From the cell containing the given text, extract its center point as (X, Y) coordinate. 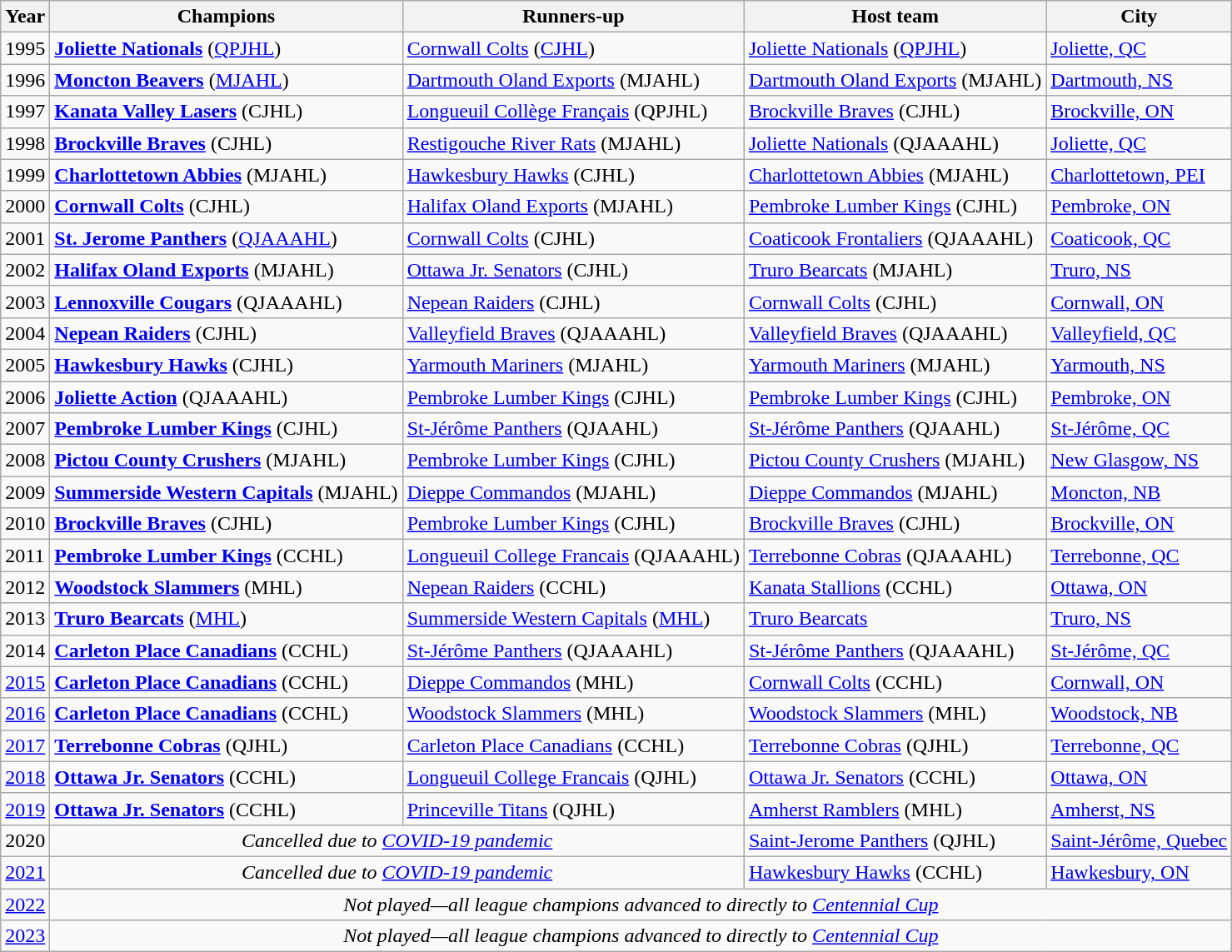
2002 (25, 270)
St. Jerome Panthers (QJAAAHL) (227, 238)
Cornwall Colts (CCHL) (895, 682)
Joliette Nationals (QJAAAHL) (895, 143)
2010 (25, 524)
Hawkesbury Hawks (CCHL) (895, 872)
Longueuil College Francais (QJHL) (573, 777)
Champions (227, 17)
2013 (25, 619)
Yarmouth, NS (1140, 365)
2018 (25, 777)
Host team (895, 17)
Amherst Ramblers (MHL) (895, 809)
2023 (25, 936)
Valleyfield, QC (1140, 333)
2003 (25, 302)
2022 (25, 904)
Moncton, NB (1140, 492)
2004 (25, 333)
Pembroke Lumber Kings (CCHL) (227, 556)
Coaticook Frontaliers (QJAAAHL) (895, 238)
Moncton Beavers (MJAHL) (227, 80)
Year (25, 17)
Restigouche River Rats (MJAHL) (573, 143)
Saint-Jérôme, Quebec (1140, 840)
Hawkesbury, ON (1140, 872)
2015 (25, 682)
Dieppe Commandos (MHL) (573, 682)
Truro Bearcats (895, 619)
New Glasgow, NS (1140, 461)
2005 (25, 365)
Saint-Jerome Panthers (QJHL) (895, 840)
Ottawa Jr. Senators (CJHL) (573, 270)
Coaticook, QC (1140, 238)
Kanata Valley Lasers (CJHL) (227, 112)
1997 (25, 112)
1998 (25, 143)
Nepean Raiders (CCHL) (573, 587)
2000 (25, 207)
Longueuil College Francais (QJAAAHL) (573, 556)
Princeville Titans (QJHL) (573, 809)
Summerside Western Capitals (MHL) (573, 619)
Joliette Action (QJAAAHL) (227, 397)
2009 (25, 492)
2006 (25, 397)
Dartmouth, NS (1140, 80)
Charlottetown, PEI (1140, 175)
2014 (25, 650)
Amherst, NS (1140, 809)
2011 (25, 556)
Truro Bearcats (MHL) (227, 619)
2001 (25, 238)
1996 (25, 80)
Longueuil Collège Français (QPJHL) (573, 112)
2008 (25, 461)
2016 (25, 714)
2021 (25, 872)
City (1140, 17)
Kanata Stallions (CCHL) (895, 587)
2007 (25, 429)
Woodstock, NB (1140, 714)
1999 (25, 175)
2020 (25, 840)
Summerside Western Capitals (MJAHL) (227, 492)
Terrebonne Cobras (QJAAAHL) (895, 556)
2019 (25, 809)
Truro Bearcats (MJAHL) (895, 270)
Runners-up (573, 17)
1995 (25, 48)
2012 (25, 587)
Lennoxville Cougars (QJAAAHL) (227, 302)
2017 (25, 745)
